Detect which cell encompasses the target text, then output its [x, y] center coordinate. 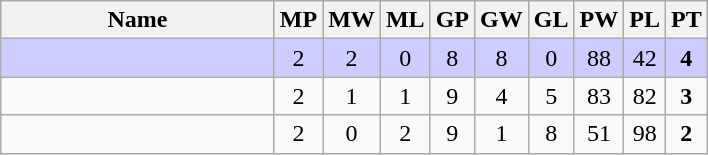
PT [687, 20]
ML [405, 20]
GP [452, 20]
98 [645, 134]
5 [551, 96]
Name [138, 20]
MW [352, 20]
GL [551, 20]
82 [645, 96]
83 [599, 96]
PW [599, 20]
MP [298, 20]
PL [645, 20]
88 [599, 58]
42 [645, 58]
GW [502, 20]
3 [687, 96]
51 [599, 134]
